Return (x, y) of the center of cell containing provided text 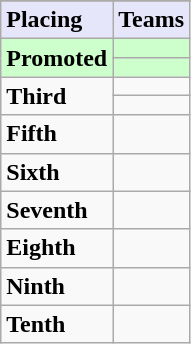
Teams (152, 20)
Placing (57, 20)
Eighth (57, 248)
Tenth (57, 324)
Ninth (57, 286)
Third (57, 96)
Promoted (57, 58)
Fifth (57, 134)
Sixth (57, 172)
Seventh (57, 210)
